Return the [X, Y] coordinate for the center point of the cell that contains the specified text.  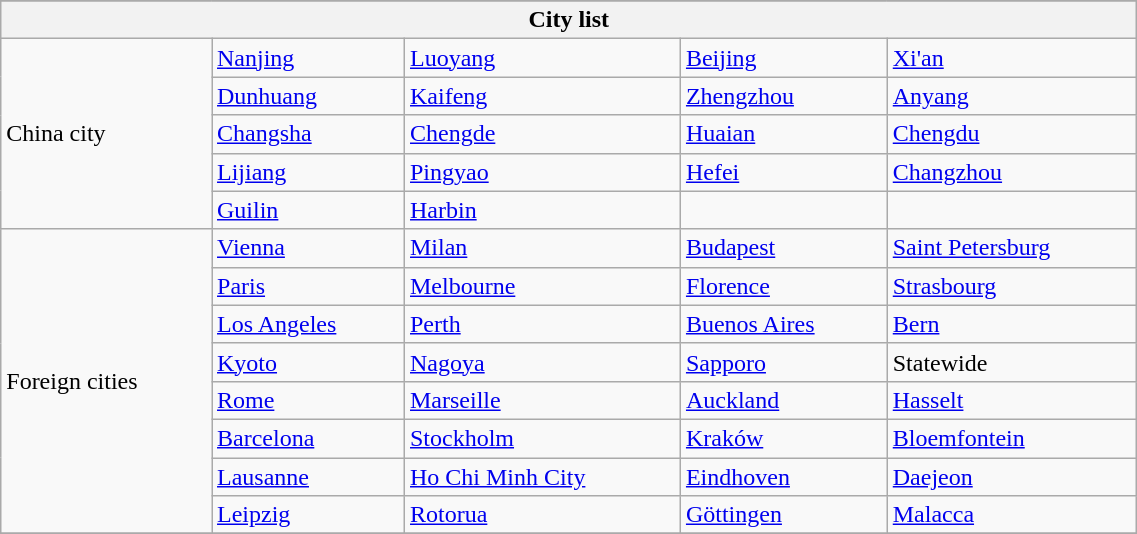
Vienna [308, 248]
Beijing [784, 58]
Rome [308, 400]
Nanjing [308, 58]
Chengdu [1012, 134]
Eindhoven [784, 477]
Kyoto [308, 362]
Perth [542, 324]
Los Angeles [308, 324]
Göttingen [784, 515]
Malacca [1012, 515]
Foreign cities [106, 381]
Lijiang [308, 172]
Chengde [542, 134]
Bloemfontein [1012, 438]
Kaifeng [542, 96]
Nagoya [542, 362]
Kraków [784, 438]
Harbin [542, 210]
Rotorua [542, 515]
Zhengzhou [784, 96]
Daejeon [1012, 477]
Leipzig [308, 515]
Pingyao [542, 172]
Xi'an [1012, 58]
Strasbourg [1012, 286]
Statewide [1012, 362]
Anyang [1012, 96]
Bern [1012, 324]
Marseille [542, 400]
Florence [784, 286]
Saint Petersburg [1012, 248]
Hefei [784, 172]
Stockholm [542, 438]
Barcelona [308, 438]
Ho Chi Minh City [542, 477]
Buenos Aires [784, 324]
Luoyang [542, 58]
Guilin [308, 210]
Changzhou [1012, 172]
Auckland [784, 400]
Hasselt [1012, 400]
Paris [308, 286]
Changsha [308, 134]
Dunhuang [308, 96]
Budapest [784, 248]
Milan [542, 248]
City list [569, 20]
China city [106, 134]
Melbourne [542, 286]
Sapporo [784, 362]
Huaian [784, 134]
Lausanne [308, 477]
